Scan for the cell matching the given text and deliver its (X, Y) coordinate at center. 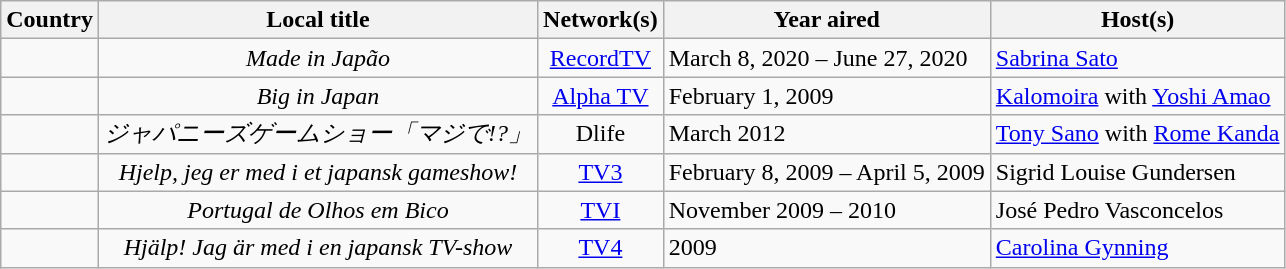
Alpha TV (601, 96)
Carolina Gynning (1138, 248)
TVI (601, 210)
Sigrid Louise Gundersen (1138, 172)
Sabrina Sato (1138, 58)
Big in Japan (318, 96)
2009 (826, 248)
RecordTV (601, 58)
José Pedro Vasconcelos (1138, 210)
Kalomoira with Yoshi Amao (1138, 96)
Host(s) (1138, 20)
February 1, 2009 (826, 96)
TV3 (601, 172)
Hjelp, jeg er med i et japansk gameshow! (318, 172)
March 8, 2020 – June 27, 2020 (826, 58)
Year aired (826, 20)
ジャパニーズゲームショー「マジで!?」 (318, 134)
February 8, 2009 – April 5, 2009 (826, 172)
Network(s) (601, 20)
November 2009 – 2010 (826, 210)
Tony Sano with Rome Kanda (1138, 134)
TV4 (601, 248)
Local title (318, 20)
Country (50, 20)
Portugal de Olhos em Bico (318, 210)
March 2012 (826, 134)
Made in Japão (318, 58)
Dlife (601, 134)
Hjälp! Jag är med i en japansk TV-show (318, 248)
